From the cell containing the given text, extract its center point as (X, Y) coordinate. 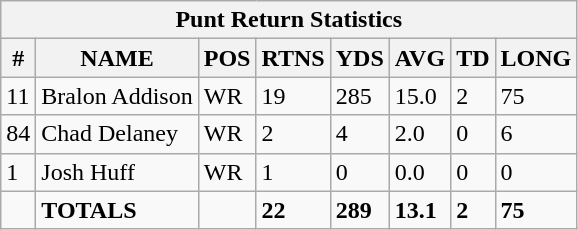
Chad Delaney (117, 134)
POS (227, 58)
285 (360, 96)
15.0 (420, 96)
289 (360, 210)
Josh Huff (117, 172)
19 (293, 96)
# (18, 58)
Bralon Addison (117, 96)
NAME (117, 58)
84 (18, 134)
TD (473, 58)
22 (293, 210)
TOTALS (117, 210)
4 (360, 134)
11 (18, 96)
2.0 (420, 134)
YDS (360, 58)
RTNS (293, 58)
AVG (420, 58)
LONG (536, 58)
6 (536, 134)
Punt Return Statistics (289, 20)
0.0 (420, 172)
13.1 (420, 210)
